Return (x, y) of the center of cell containing provided text 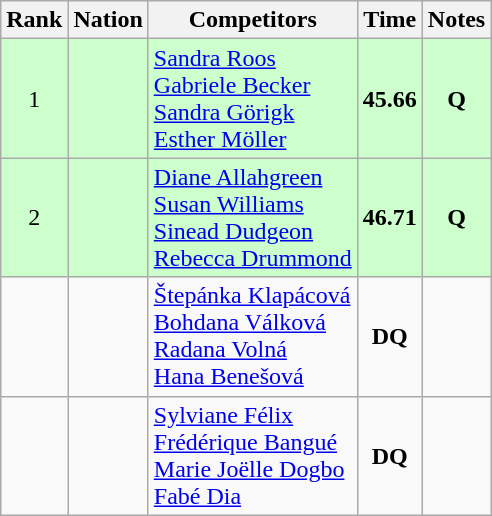
Rank (34, 20)
46.71 (390, 218)
Notes (456, 20)
Sandra RoosGabriele BeckerSandra GörigkEsther Möller (252, 98)
Competitors (252, 20)
45.66 (390, 98)
2 (34, 218)
Štepánka KlapácováBohdana VálkováRadana VolnáHana Benešová (252, 336)
Time (390, 20)
1 (34, 98)
Nation (108, 20)
Sylviane FélixFrédérique BanguéMarie Joëlle DogboFabé Dia (252, 456)
Diane AllahgreenSusan WilliamsSinead DudgeonRebecca Drummond (252, 218)
